Return the (X, Y) coordinate for the center point of the cell that contains the specified text.  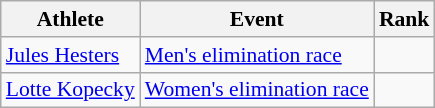
Lotte Kopecky (70, 90)
Men's elimination race (257, 55)
Athlete (70, 19)
Event (257, 19)
Women's elimination race (257, 90)
Jules Hesters (70, 55)
Rank (404, 19)
